Return the [x, y] coordinate for the center point of the cell that contains the specified text.  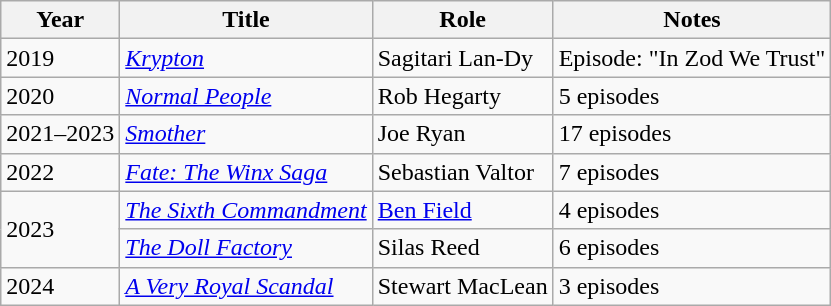
2021–2023 [60, 134]
Year [60, 20]
17 episodes [692, 134]
Rob Hegarty [462, 96]
Smother [246, 134]
2020 [60, 96]
Stewart MacLean [462, 286]
Title [246, 20]
7 episodes [692, 172]
Ben Field [462, 210]
Sagitari Lan-Dy [462, 58]
Silas Reed [462, 248]
2024 [60, 286]
5 episodes [692, 96]
2023 [60, 229]
Normal People [246, 96]
The Doll Factory [246, 248]
Fate: The Winx Saga [246, 172]
A Very Royal Scandal [246, 286]
2019 [60, 58]
2022 [60, 172]
Joe Ryan [462, 134]
Krypton [246, 58]
6 episodes [692, 248]
4 episodes [692, 210]
Role [462, 20]
Episode: "In Zod We Trust" [692, 58]
Sebastian Valtor [462, 172]
3 episodes [692, 286]
Notes [692, 20]
The Sixth Commandment [246, 210]
